Extract the (x, y) coordinate from the center of the cell holding the provided text.  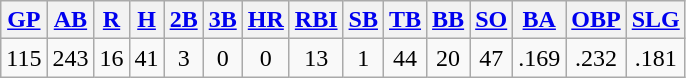
16 (112, 58)
47 (492, 58)
.232 (596, 58)
20 (448, 58)
SO (492, 20)
1 (363, 58)
SLG (656, 20)
AB (70, 20)
.181 (656, 58)
.169 (540, 58)
R (112, 20)
RBI (316, 20)
3 (184, 58)
2B (184, 20)
BA (540, 20)
243 (70, 58)
GP (24, 20)
BB (448, 20)
H (146, 20)
41 (146, 58)
TB (404, 20)
OBP (596, 20)
44 (404, 58)
3B (222, 20)
13 (316, 58)
HR (266, 20)
SB (363, 20)
115 (24, 58)
